Return the (x, y) coordinate for the center point of the cell that contains the specified text.  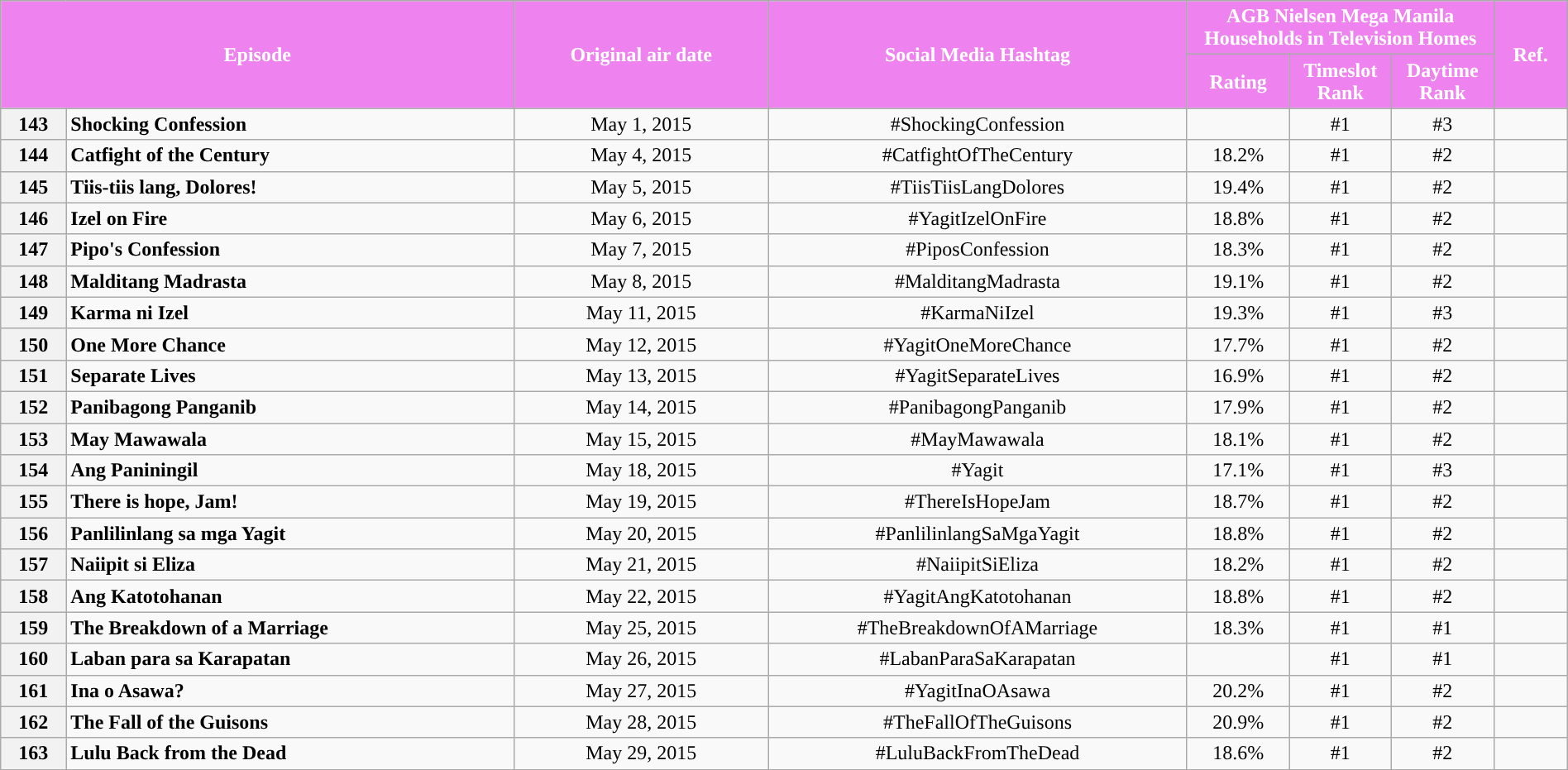
May 12, 2015 (642, 344)
#MalditangMadrasta (978, 281)
May Mawawala (290, 439)
#TiisTiisLangDolores (978, 187)
AGB Nielsen Mega Manila Households in Television Homes (1340, 28)
19.4% (1238, 187)
156 (33, 533)
Izel on Fire (290, 218)
May 1, 2015 (642, 124)
163 (33, 753)
May 26, 2015 (642, 659)
There is hope, Jam! (290, 502)
#NaiipitSiEliza (978, 565)
151 (33, 375)
May 21, 2015 (642, 565)
May 20, 2015 (642, 533)
Lulu Back from the Dead (290, 753)
18.6% (1238, 753)
159 (33, 628)
May 27, 2015 (642, 691)
May 28, 2015 (642, 722)
Daytime Rank (1443, 81)
20.9% (1238, 722)
154 (33, 471)
#KarmaNiIzel (978, 313)
158 (33, 596)
Original air date (642, 55)
16.9% (1238, 375)
17.9% (1238, 407)
143 (33, 124)
The Breakdown of a Marriage (290, 628)
Shocking Confession (290, 124)
Ina o Asawa? (290, 691)
May 8, 2015 (642, 281)
#CatfightOfTheCentury (978, 155)
150 (33, 344)
17.1% (1238, 471)
#TheBreakdownOfAMarriage (978, 628)
Episode (258, 55)
Malditang Madrasta (290, 281)
#ThereIsHopeJam (978, 502)
Social Media Hashtag (978, 55)
The Fall of the Guisons (290, 722)
May 6, 2015 (642, 218)
157 (33, 565)
May 18, 2015 (642, 471)
161 (33, 691)
Tiis-tiis lang, Dolores! (290, 187)
May 14, 2015 (642, 407)
#PanibagongPanganib (978, 407)
18.1% (1238, 439)
May 15, 2015 (642, 439)
Rating (1238, 81)
#YagitSeparateLives (978, 375)
#Yagit (978, 471)
Ang Katotohanan (290, 596)
20.2% (1238, 691)
153 (33, 439)
148 (33, 281)
17.7% (1238, 344)
May 5, 2015 (642, 187)
160 (33, 659)
#YagitInaOAsawa (978, 691)
162 (33, 722)
May 19, 2015 (642, 502)
Ang Paniningil (290, 471)
Timeslot Rank (1341, 81)
149 (33, 313)
May 11, 2015 (642, 313)
#PanlilinlangSaMgaYagit (978, 533)
One More Chance (290, 344)
#YagitIzelOnFire (978, 218)
#YagitAngKatotohanan (978, 596)
155 (33, 502)
146 (33, 218)
May 13, 2015 (642, 375)
Pipo's Confession (290, 250)
Naiipit si Eliza (290, 565)
May 4, 2015 (642, 155)
#MayMawawala (978, 439)
#PiposConfession (978, 250)
Ref. (1530, 55)
Laban para sa Karapatan (290, 659)
May 25, 2015 (642, 628)
May 29, 2015 (642, 753)
May 7, 2015 (642, 250)
#LuluBackFromTheDead (978, 753)
152 (33, 407)
Catfight of the Century (290, 155)
Separate Lives (290, 375)
145 (33, 187)
19.1% (1238, 281)
Karma ni Izel (290, 313)
Panlilinlang sa mga Yagit (290, 533)
19.3% (1238, 313)
#YagitOneMoreChance (978, 344)
#ShockingConfession (978, 124)
#LabanParaSaKarapatan (978, 659)
18.7% (1238, 502)
Panibagong Panganib (290, 407)
144 (33, 155)
#TheFallOfTheGuisons (978, 722)
May 22, 2015 (642, 596)
147 (33, 250)
